Pinpoint the cell where the given text exists, returning its [x, y] midpoint coordinate. 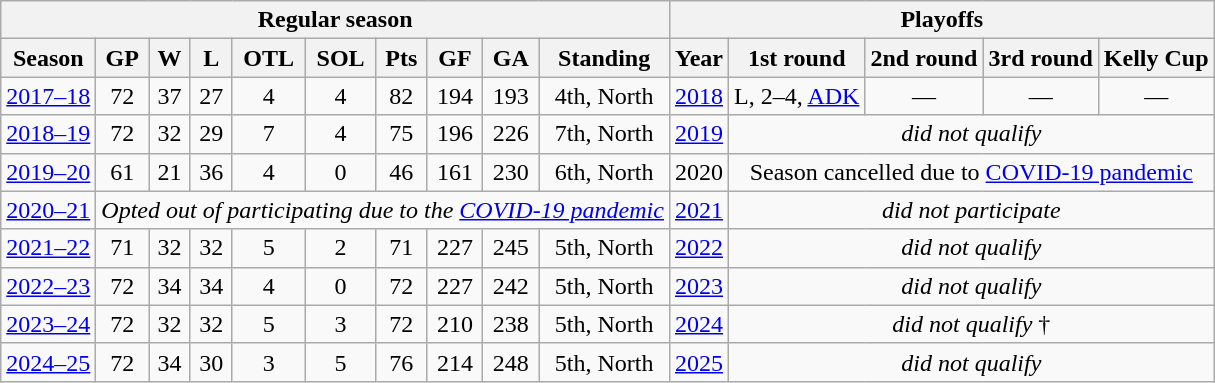
2024 [698, 324]
248 [511, 362]
210 [455, 324]
Opted out of participating due to the COVID-19 pandemic [383, 210]
238 [511, 324]
214 [455, 362]
Regular season [336, 20]
7 [268, 134]
Season [48, 58]
193 [511, 96]
2024–25 [48, 362]
2019–20 [48, 172]
2018 [698, 96]
SOL [340, 58]
GF [455, 58]
2019 [698, 134]
2022 [698, 248]
2022–23 [48, 286]
76 [402, 362]
37 [170, 96]
L [211, 58]
21 [170, 172]
W [170, 58]
242 [511, 286]
82 [402, 96]
Playoffs [942, 20]
245 [511, 248]
46 [402, 172]
2025 [698, 362]
30 [211, 362]
2017–18 [48, 96]
2023–24 [48, 324]
2018–19 [48, 134]
Year [698, 58]
GP [122, 58]
7th, North [604, 134]
75 [402, 134]
Pts [402, 58]
4th, North [604, 96]
6th, North [604, 172]
2020 [698, 172]
230 [511, 172]
2021 [698, 210]
3rd round [1040, 58]
Standing [604, 58]
226 [511, 134]
2023 [698, 286]
61 [122, 172]
27 [211, 96]
L, 2–4, ADK [797, 96]
36 [211, 172]
161 [455, 172]
196 [455, 134]
did not participate [972, 210]
Kelly Cup [1156, 58]
2 [340, 248]
2nd round [924, 58]
29 [211, 134]
GA [511, 58]
2020–21 [48, 210]
1st round [797, 58]
did not qualify † [972, 324]
194 [455, 96]
OTL [268, 58]
2021–22 [48, 248]
Season cancelled due to COVID-19 pandemic [972, 172]
